Pinpoint the cell where the given text exists, returning its (X, Y) midpoint coordinate. 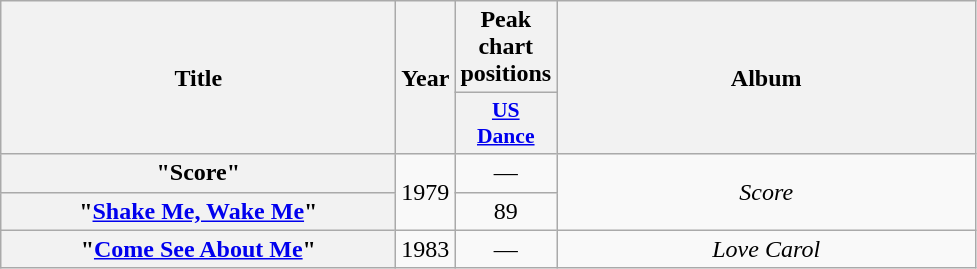
Year (426, 78)
USDance (506, 124)
Score (766, 192)
89 (506, 211)
Title (198, 78)
1983 (426, 249)
Album (766, 78)
Peak chart positions (506, 47)
1979 (426, 192)
"Shake Me, Wake Me" (198, 211)
Love Carol (766, 249)
"Score" (198, 173)
"Come See About Me" (198, 249)
